Search for the cell housing the specified text and yield its (X, Y) center coordinate. 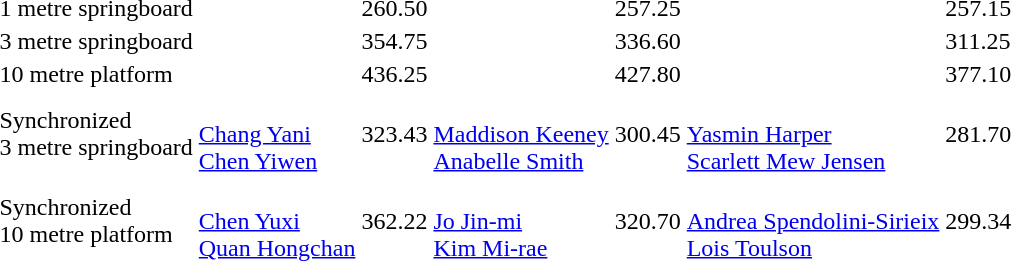
336.60 (648, 41)
Chang YaniChen Yiwen (277, 134)
Maddison KeeneyAnabelle Smith (521, 134)
Yasmin HarperScarlett Mew Jensen (813, 134)
323.43 (394, 134)
354.75 (394, 41)
300.45 (648, 134)
427.80 (648, 74)
436.25 (394, 74)
